Return the [x, y] coordinate for the center point of the cell that contains the specified text.  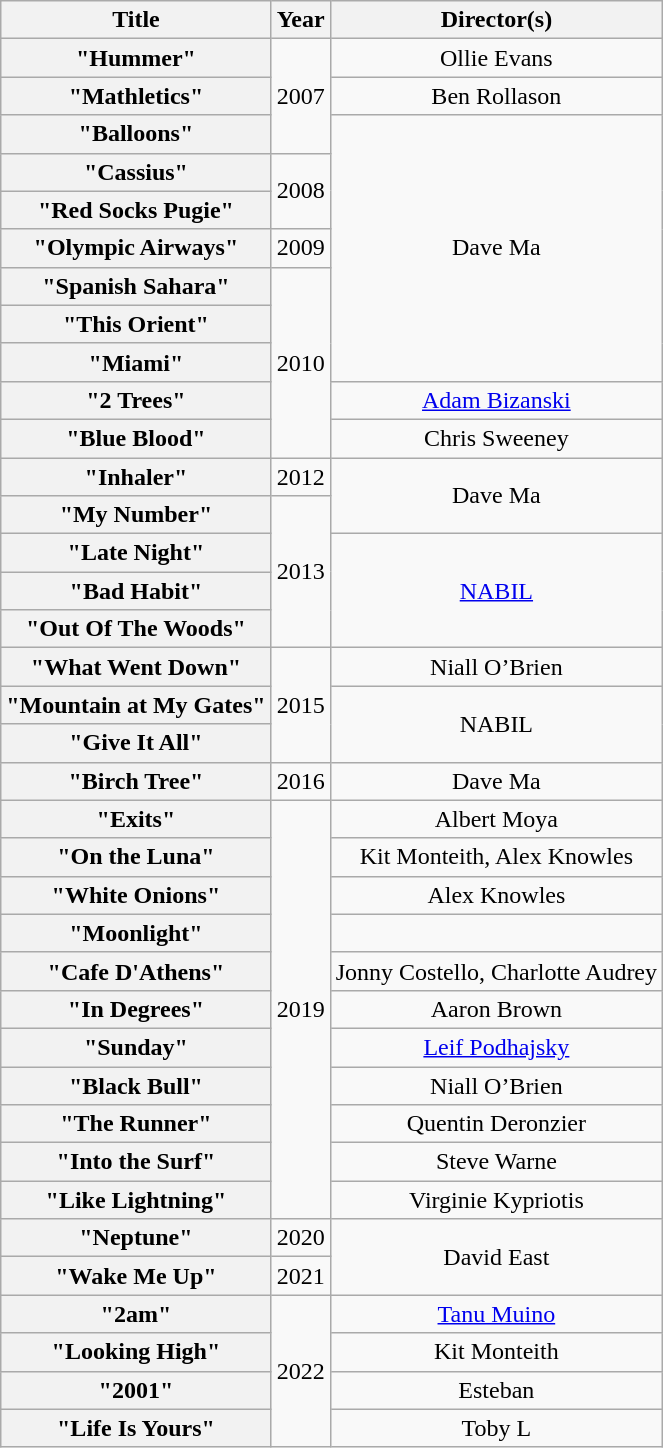
"Life Is Yours" [136, 1428]
2021 [300, 1276]
Tanu Muino [496, 1314]
"In Degrees" [136, 1009]
2012 [300, 477]
"Looking High" [136, 1352]
2022 [300, 1371]
Director(s) [496, 20]
2009 [300, 248]
Esteban [496, 1390]
"What Went Down" [136, 667]
"Cassius" [136, 172]
"Red Socks Pugie" [136, 210]
Adam Bizanski [496, 400]
Chris Sweeney [496, 438]
"Olympic Airways" [136, 248]
Kit Monteith, Alex Knowles [496, 857]
Ollie Evans [496, 58]
"The Runner" [136, 1124]
Jonny Costello, Charlotte Audrey [496, 971]
"Mountain at My Gates" [136, 705]
"Like Lightning" [136, 1200]
Kit Monteith [496, 1352]
"Late Night" [136, 553]
"Birch Tree" [136, 781]
Toby L [496, 1428]
"Black Bull" [136, 1085]
"Neptune" [136, 1238]
2016 [300, 781]
"Moonlight" [136, 933]
Virginie Kypriotis [496, 1200]
2015 [300, 705]
"Mathletics" [136, 96]
"Miami" [136, 362]
"Balloons" [136, 134]
2013 [300, 572]
Quentin Deronzier [496, 1124]
"2am" [136, 1314]
"Bad Habit" [136, 591]
"Into the Surf" [136, 1162]
2019 [300, 1010]
2020 [300, 1238]
2010 [300, 362]
Albert Moya [496, 819]
Aaron Brown [496, 1009]
2007 [300, 96]
"Exits" [136, 819]
Year [300, 20]
"White Onions" [136, 895]
Leif Podhajsky [496, 1047]
"2 Trees" [136, 400]
David East [496, 1257]
"Hummer" [136, 58]
"Sunday" [136, 1047]
"On the Luna" [136, 857]
"Cafe D'Athens" [136, 971]
2008 [300, 191]
"Give It All" [136, 743]
"Blue Blood" [136, 438]
Steve Warne [496, 1162]
"This Orient" [136, 324]
Ben Rollason [496, 96]
"Inhaler" [136, 477]
"2001" [136, 1390]
"Spanish Sahara" [136, 286]
"Wake Me Up" [136, 1276]
"Out Of The Woods" [136, 629]
"My Number" [136, 515]
Title [136, 20]
Alex Knowles [496, 895]
